Return (X, Y) of the center of cell containing provided text 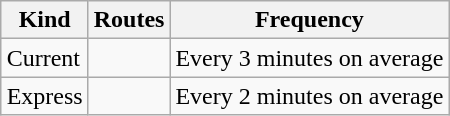
Routes (129, 20)
Every 2 minutes on average (310, 96)
Every 3 minutes on average (310, 58)
Kind (44, 20)
Frequency (310, 20)
Express (44, 96)
Current (44, 58)
